Scan for the cell matching the given text and deliver its [X, Y] coordinate at center. 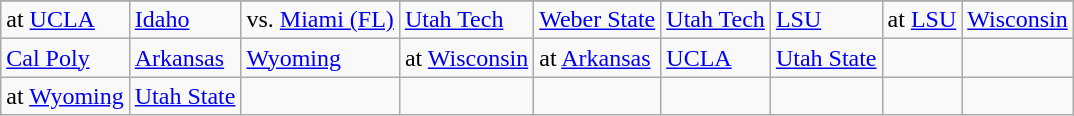
Idaho [185, 20]
Arkansas [185, 58]
at Wyoming [66, 96]
LSU [826, 20]
Cal Poly [66, 58]
at Wisconsin [466, 58]
at UCLA [66, 20]
at Arkansas [598, 58]
UCLA [716, 58]
vs. Miami (FL) [320, 20]
Weber State [598, 20]
at LSU [922, 20]
Wyoming [320, 58]
Wisconsin [1018, 20]
